Determine the [X, Y] coordinate at the center of the cell enclosing the given text.  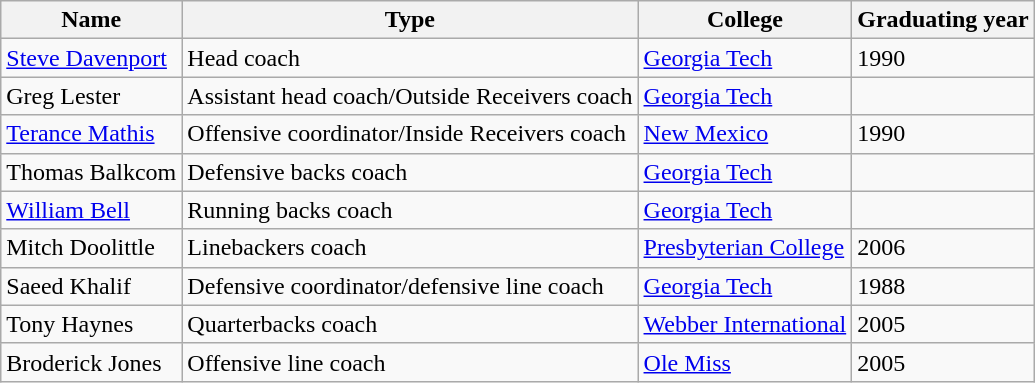
Broderick Jones [92, 362]
Thomas Balkcom [92, 172]
Terance Mathis [92, 134]
Assistant head coach/Outside Receivers coach [410, 96]
Quarterbacks coach [410, 324]
Presbyterian College [745, 248]
Defensive backs coach [410, 172]
Graduating year [943, 20]
New Mexico [745, 134]
Greg Lester [92, 96]
Offensive coordinator/Inside Receivers coach [410, 134]
Tony Haynes [92, 324]
Defensive coordinator/defensive line coach [410, 286]
Mitch Doolittle [92, 248]
Webber International [745, 324]
College [745, 20]
Steve Davenport [92, 58]
2006 [943, 248]
Type [410, 20]
Head coach [410, 58]
Ole Miss [745, 362]
Offensive line coach [410, 362]
William Bell [92, 210]
1988 [943, 286]
Saeed Khalif [92, 286]
Running backs coach [410, 210]
Linebackers coach [410, 248]
Name [92, 20]
